Locate the cell with the specified text and output its (x, y) center coordinate. 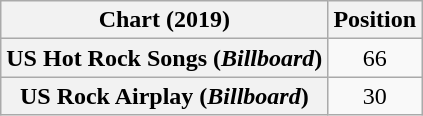
66 (375, 58)
US Rock Airplay (Billboard) (164, 96)
30 (375, 96)
US Hot Rock Songs (Billboard) (164, 58)
Chart (2019) (164, 20)
Position (375, 20)
